For the text-containing cell, return its midpoint in [X, Y] coordinate format. 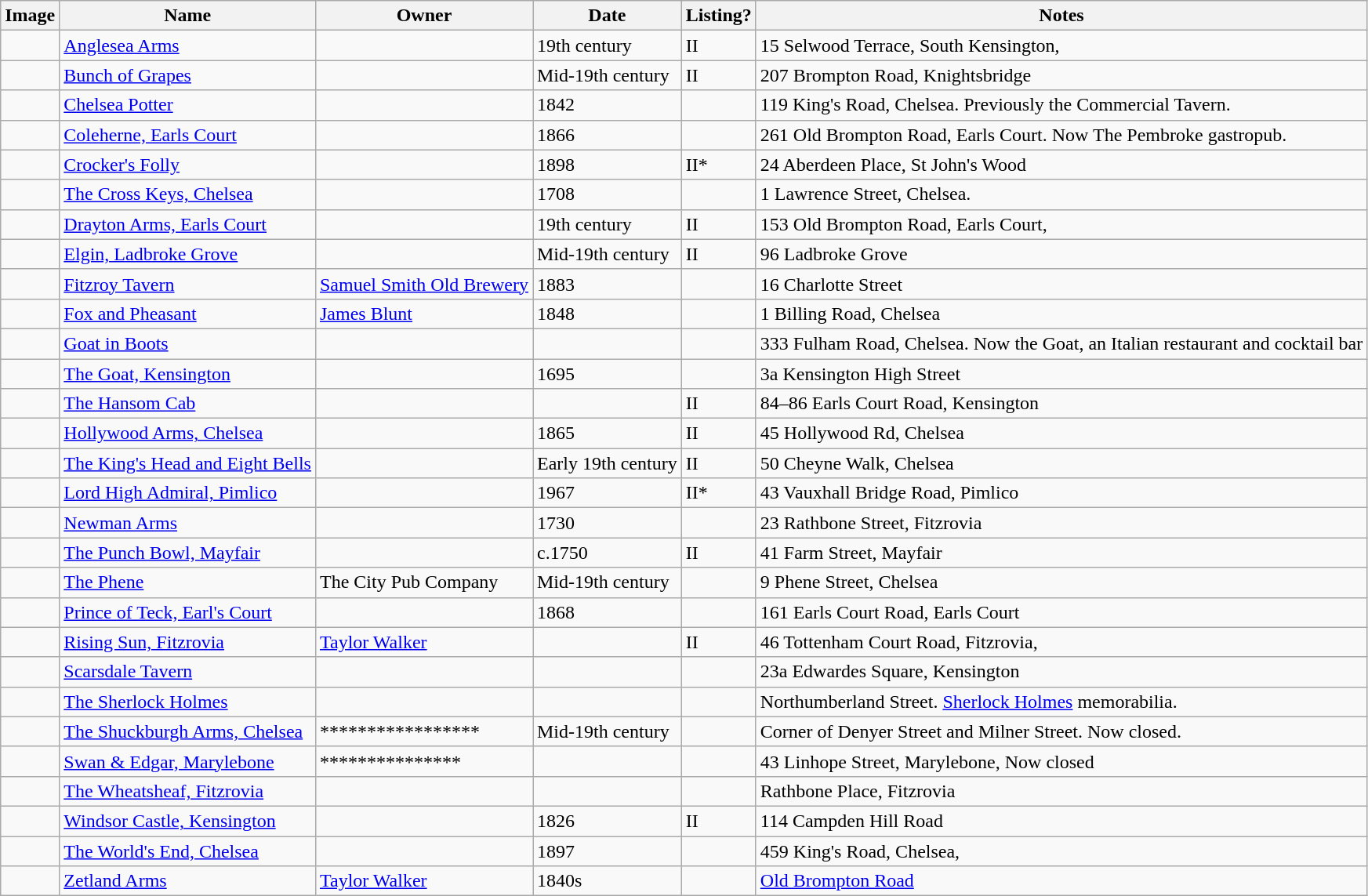
1866 [608, 135]
1695 [608, 374]
1848 [608, 314]
The King's Head and Eight Bells [188, 463]
Lord High Admiral, Pimlico [188, 493]
The Shuckburgh Arms, Chelsea [188, 731]
46 Tottenham Court Road, Fitzrovia, [1061, 642]
15 Selwood Terrace, South Kensington, [1061, 45]
Listing? [718, 16]
Image [30, 16]
207 Brompton Road, Knightsbridge [1061, 75]
The Goat, Kensington [188, 374]
*************** [423, 761]
9 Phene Street, Chelsea [1061, 582]
Corner of Denyer Street and Milner Street. Now closed. [1061, 731]
The Wheatsheaf, Fitzrovia [188, 791]
161 Earls Court Road, Earls Court [1061, 612]
114 Campden Hill Road [1061, 821]
261 Old Brompton Road, Earls Court. Now The Pembroke gastropub. [1061, 135]
Rising Sun, Fitzrovia [188, 642]
1842 [608, 105]
45 Hollywood Rd, Chelsea [1061, 433]
Drayton Arms, Earls Court [188, 224]
Name [188, 16]
119 King's Road, Chelsea. Previously the Commercial Tavern. [1061, 105]
The Punch Bowl, Mayfair [188, 553]
1708 [608, 194]
1865 [608, 433]
Bunch of Grapes [188, 75]
Notes [1061, 16]
Coleherne, Earls Court [188, 135]
333 Fulham Road, Chelsea. Now the Goat, an Italian restaurant and cocktail bar [1061, 343]
Elgin, Ladbroke Grove [188, 254]
43 Linhope Street, Marylebone, Now closed [1061, 761]
Newman Arms [188, 523]
41 Farm Street, Mayfair [1061, 553]
Date [608, 16]
Zetland Arms [188, 881]
1 Lawrence Street, Chelsea. [1061, 194]
Prince of Teck, Earl's Court [188, 612]
Scarsdale Tavern [188, 672]
Fox and Pheasant [188, 314]
Early 19th century [608, 463]
The City Pub Company [423, 582]
Rathbone Place, Fitzrovia [1061, 791]
Anglesea Arms [188, 45]
50 Cheyne Walk, Chelsea [1061, 463]
Old Brompton Road [1061, 881]
1897 [608, 851]
The Hansom Cab [188, 404]
***************** [423, 731]
Windsor Castle, Kensington [188, 821]
1868 [608, 612]
459 King's Road, Chelsea, [1061, 851]
1883 [608, 284]
1840s [608, 881]
c.1750 [608, 553]
The Phene [188, 582]
The Sherlock Holmes [188, 702]
1898 [608, 165]
1730 [608, 523]
Northumberland Street. Sherlock Holmes memorabilia. [1061, 702]
84–86 Earls Court Road, Kensington [1061, 404]
Goat in Boots [188, 343]
Chelsea Potter [188, 105]
23a Edwardes Square, Kensington [1061, 672]
The Cross Keys, Chelsea [188, 194]
Fitzroy Tavern [188, 284]
The World's End, Chelsea [188, 851]
1 Billing Road, Chelsea [1061, 314]
Hollywood Arms, Chelsea [188, 433]
3a Kensington High Street [1061, 374]
Samuel Smith Old Brewery [423, 284]
16 Charlotte Street [1061, 284]
Crocker's Folly [188, 165]
Owner [423, 16]
43 Vauxhall Bridge Road, Pimlico [1061, 493]
23 Rathbone Street, Fitzrovia [1061, 523]
96 Ladbroke Grove [1061, 254]
1967 [608, 493]
153 Old Brompton Road, Earls Court, [1061, 224]
James Blunt [423, 314]
24 Aberdeen Place, St John's Wood [1061, 165]
Swan & Edgar, Marylebone [188, 761]
1826 [608, 821]
